Pinpoint the cell where the given text exists, returning its [X, Y] midpoint coordinate. 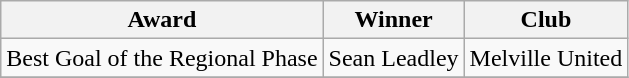
Award [162, 20]
Club [546, 20]
Sean Leadley [394, 58]
Winner [394, 20]
Best Goal of the Regional Phase [162, 58]
Melville United [546, 58]
